Extract the (x, y) coordinate from the center of the cell holding the provided text.  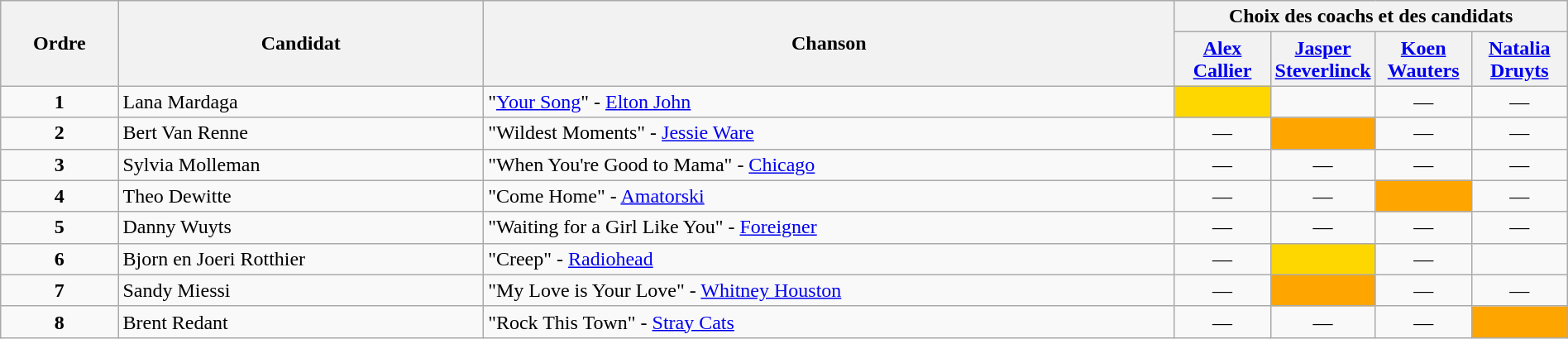
Danny Wuyts (301, 227)
"Creep" - Radiohead (829, 259)
4 (60, 196)
Lana Mardaga (301, 102)
Natalia Druyts (1519, 60)
Sylvia Molleman (301, 165)
Sandy Miessi (301, 290)
Bjorn en Joeri Rotthier (301, 259)
2 (60, 133)
"Waiting for a Girl Like You" - Foreigner (829, 227)
Bert Van Renne (301, 133)
Koen Wauters (1423, 60)
8 (60, 322)
1 (60, 102)
Theo Dewitte (301, 196)
"When You're Good to Mama" - Chicago (829, 165)
7 (60, 290)
3 (60, 165)
"My Love is Your Love" - Whitney Houston (829, 290)
Candidat (301, 43)
Ordre (60, 43)
Jasper Steverlinck (1323, 60)
"Your Song" - Elton John (829, 102)
"Come Home" - Amatorski (829, 196)
"Rock This Town" - Stray Cats (829, 322)
Brent Redant (301, 322)
Alex Callier (1222, 60)
6 (60, 259)
Choix des coachs et des candidats (1371, 17)
Chanson (829, 43)
5 (60, 227)
"Wildest Moments" - Jessie Ware (829, 133)
